For the text-containing cell, return its midpoint in (X, Y) coordinate format. 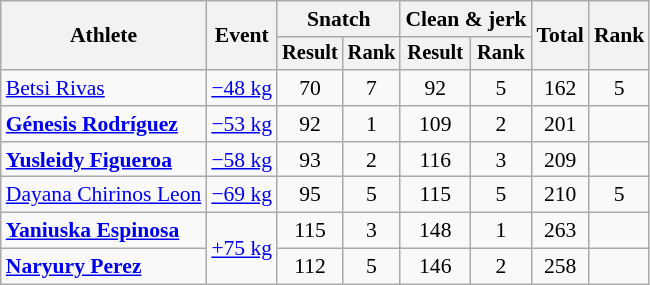
146 (435, 267)
−58 kg (242, 160)
209 (560, 160)
148 (435, 231)
Event (242, 36)
−69 kg (242, 195)
263 (560, 231)
258 (560, 267)
Total (560, 36)
201 (560, 124)
Naryury Perez (104, 267)
70 (310, 88)
95 (310, 195)
Athlete (104, 36)
−53 kg (242, 124)
162 (560, 88)
Snatch (338, 19)
Clean & jerk (466, 19)
−48 kg (242, 88)
Dayana Chirinos Leon (104, 195)
Génesis Rodríguez (104, 124)
112 (310, 267)
+75 kg (242, 248)
Betsi Rivas (104, 88)
Yaniuska Espinosa (104, 231)
Yusleidy Figueroa (104, 160)
116 (435, 160)
210 (560, 195)
93 (310, 160)
7 (372, 88)
109 (435, 124)
